Find where the given text appears and provide that cell's center as [x, y] coordinate. 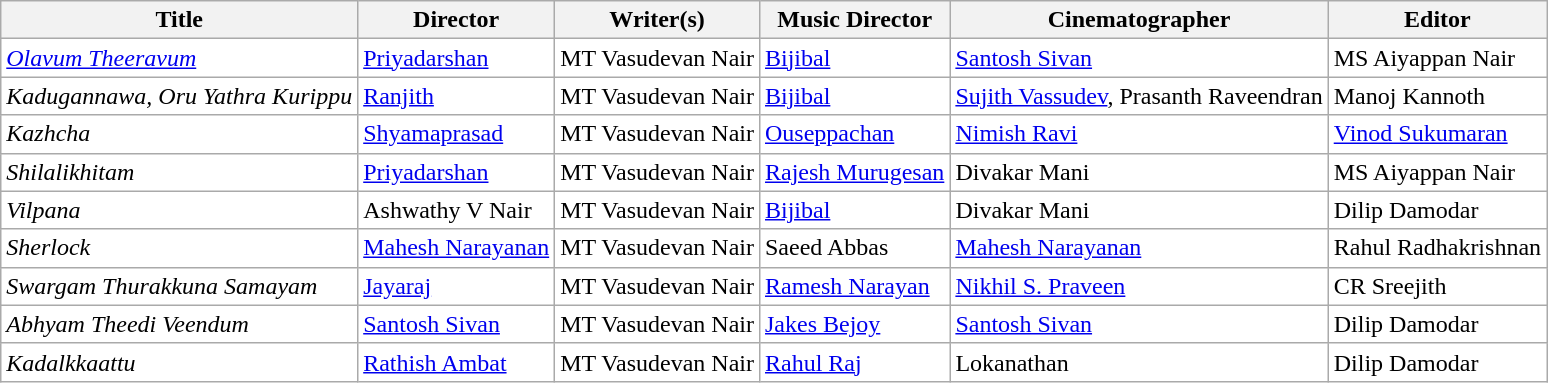
Sherlock [180, 248]
Vilpana [180, 210]
Nikhil S. Praveen [1139, 286]
CR Sreejith [1437, 286]
Director [456, 20]
Kazhcha [180, 134]
Ouseppachan [854, 134]
Shyamaprasad [456, 134]
Title [180, 20]
Rajesh Murugesan [854, 172]
Cinematographer [1139, 20]
Ashwathy V Nair [456, 210]
Jayaraj [456, 286]
Lokanathan [1139, 362]
Rahul Raj [854, 362]
Swargam Thurakkuna Samayam [180, 286]
Vinod Sukumaran [1437, 134]
Shilalikhitam [180, 172]
Sujith Vassudev, Prasanth Raveendran [1139, 96]
Abhyam Theedi Veendum [180, 324]
Jakes Bejoy [854, 324]
Manoj Kannoth [1437, 96]
Kadugannawa, Oru Yathra Kurippu [180, 96]
Ramesh Narayan [854, 286]
Nimish Ravi [1139, 134]
Editor [1437, 20]
Writer(s) [658, 20]
Rathish Ambat [456, 362]
Olavum Theeravum [180, 58]
Music Director [854, 20]
Kadalkkaattu [180, 362]
Saeed Abbas [854, 248]
Ranjith [456, 96]
Rahul Radhakrishnan [1437, 248]
